Scan for the cell matching the given text and deliver its [x, y] coordinate at center. 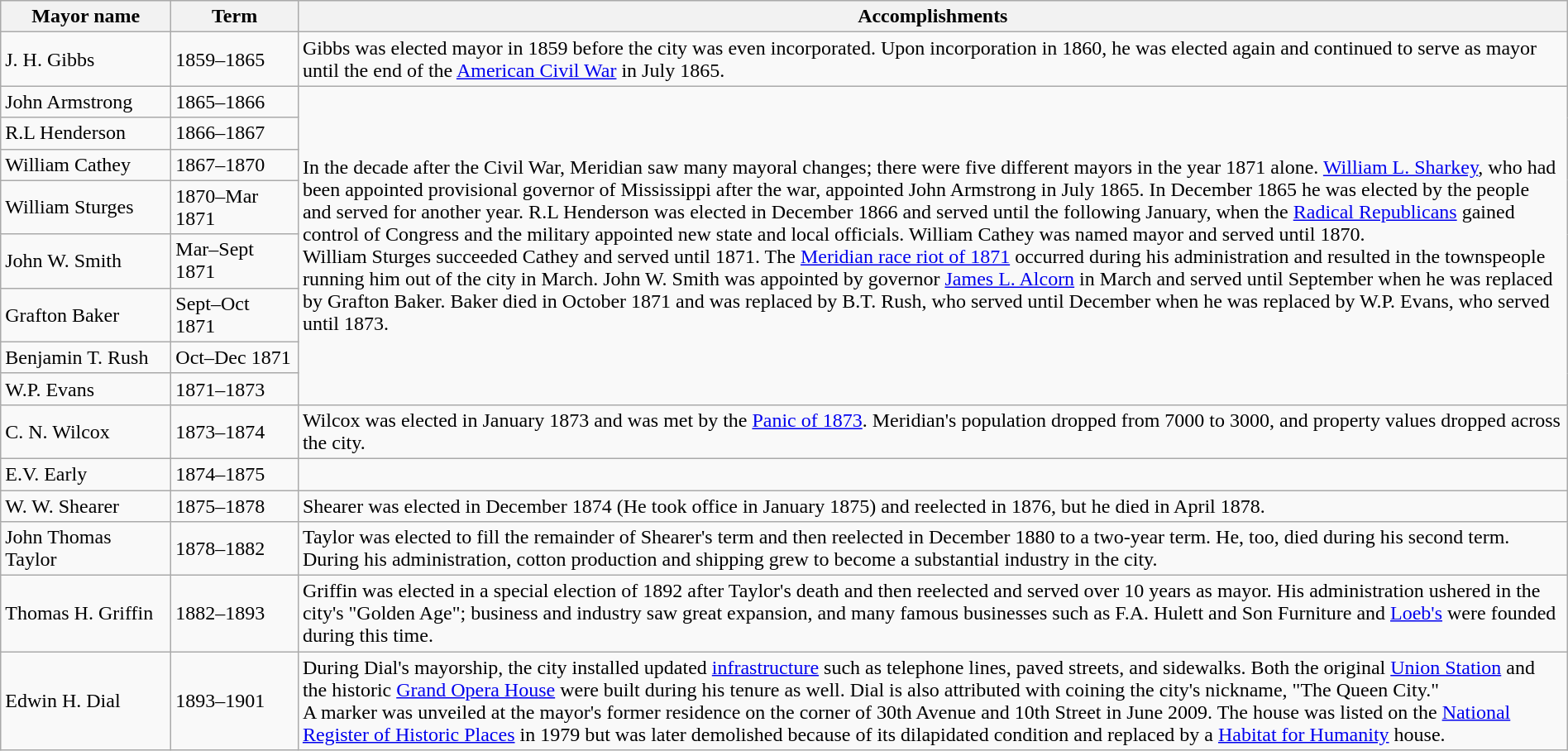
1859–1865 [235, 60]
William Sturges [86, 207]
Accomplishments [933, 17]
1873–1874 [235, 432]
1865–1866 [235, 102]
1867–1870 [235, 165]
C. N. Wilcox [86, 432]
1875–1878 [235, 505]
Term [235, 17]
1874–1875 [235, 474]
E.V. Early [86, 474]
Edwin H. Dial [86, 701]
J. H. Gibbs [86, 60]
1893–1901 [235, 701]
W.P. Evans [86, 389]
Shearer was elected in December 1874 (He took office in January 1875) and reelected in 1876, but he died in April 1878. [933, 505]
R.L Henderson [86, 133]
John Armstrong [86, 102]
Mayor name [86, 17]
W. W. Shearer [86, 505]
John W. Smith [86, 261]
Mar–Sept 1871 [235, 261]
Sept–Oct 1871 [235, 314]
Grafton Baker [86, 314]
Benjamin T. Rush [86, 357]
Oct–Dec 1871 [235, 357]
1878–1882 [235, 549]
1882–1893 [235, 614]
John Thomas Taylor [86, 549]
1870–Mar 1871 [235, 207]
Thomas H. Griffin [86, 614]
William Cathey [86, 165]
1871–1873 [235, 389]
1866–1867 [235, 133]
